Capture the cell that displays the provided text and extract its (X, Y) central coordinate. 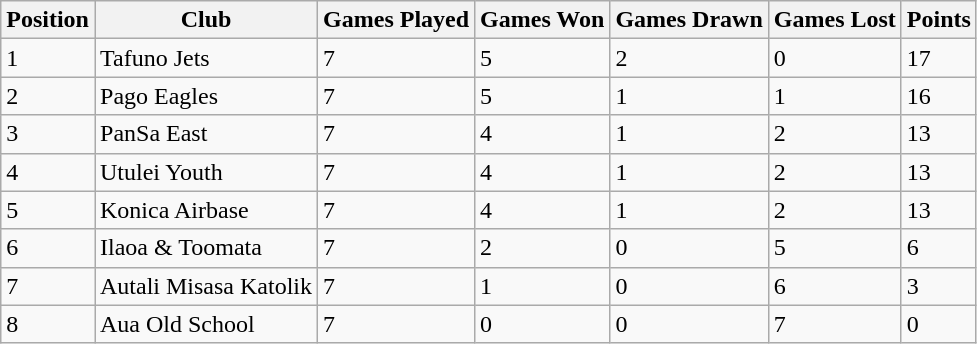
Position (48, 20)
Ilaoa & Toomata (206, 248)
Games Played (396, 20)
17 (938, 58)
PanSa East (206, 134)
Points (938, 20)
Games Drawn (689, 20)
Tafuno Jets (206, 58)
Pago Eagles (206, 96)
Games Won (542, 20)
Games Lost (834, 20)
Aua Old School (206, 324)
Utulei Youth (206, 172)
Club (206, 20)
16 (938, 96)
Konica Airbase (206, 210)
8 (48, 324)
Autali Misasa Katolik (206, 286)
